Extract the [x, y] coordinate from the center of the cell holding the provided text.  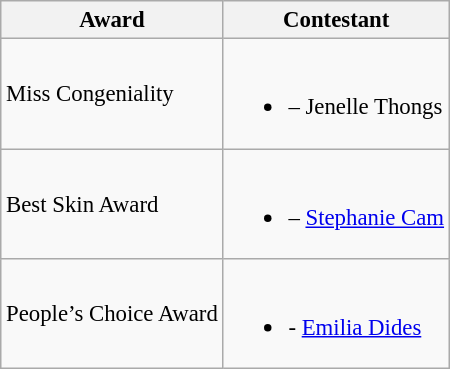
– Stephanie Cam [336, 204]
Contestant [336, 20]
People’s Choice Award [112, 314]
– Jenelle Thongs [336, 94]
Award [112, 20]
Best Skin Award [112, 204]
- Emilia Dides [336, 314]
Miss Congeniality [112, 94]
